Return [X, Y] of the center of cell containing provided text 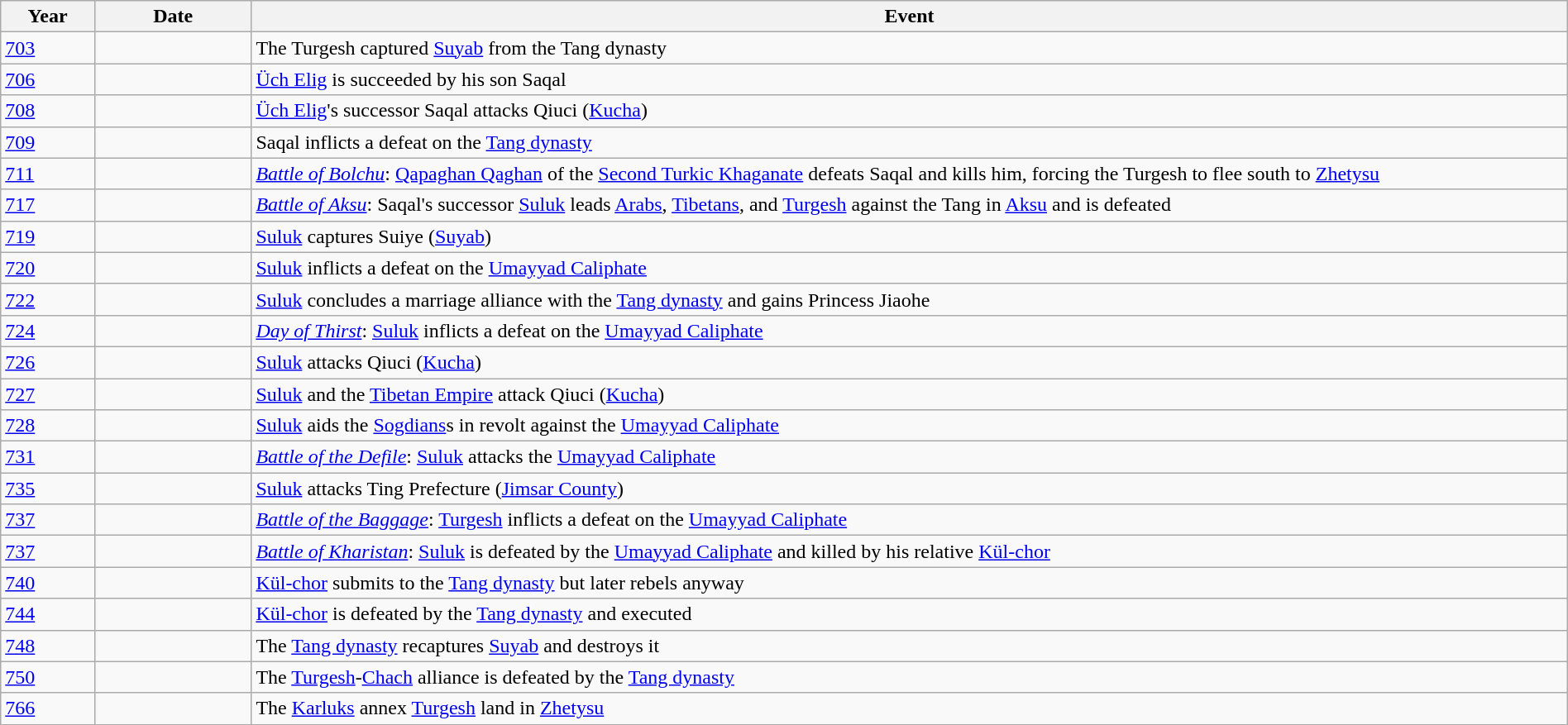
744 [48, 614]
The Karluks annex Turgesh land in Zhetysu [910, 708]
Suluk concludes a marriage alliance with the Tang dynasty and gains Princess Jiaohe [910, 299]
Day of Thirst: Suluk inflicts a defeat on the Umayyad Caliphate [910, 331]
709 [48, 142]
720 [48, 268]
Üch Elig's successor Saqal attacks Qiuci (Kucha) [910, 111]
717 [48, 205]
719 [48, 236]
Saqal inflicts a defeat on the Tang dynasty [910, 142]
Suluk attacks Ting Prefecture (Jimsar County) [910, 489]
Battle of the Baggage: Turgesh inflicts a defeat on the Umayyad Caliphate [910, 520]
Date [172, 17]
706 [48, 79]
727 [48, 394]
Kül-chor is defeated by the Tang dynasty and executed [910, 614]
Battle of Aksu: Saqal's successor Suluk leads Arabs, Tibetans, and Turgesh against the Tang in Aksu and is defeated [910, 205]
726 [48, 362]
Battle of the Defile: Suluk attacks the Umayyad Caliphate [910, 457]
Event [910, 17]
Kül-chor submits to the Tang dynasty but later rebels anyway [910, 583]
766 [48, 708]
728 [48, 426]
708 [48, 111]
Suluk aids the Sogdianss in revolt against the Umayyad Caliphate [910, 426]
750 [48, 677]
Üch Elig is succeeded by his son Saqal [910, 79]
Suluk captures Suiye (Suyab) [910, 236]
Suluk attacks Qiuci (Kucha) [910, 362]
748 [48, 646]
740 [48, 583]
Year [48, 17]
The Tang dynasty recaptures Suyab and destroys it [910, 646]
711 [48, 174]
The Turgesh captured Suyab from the Tang dynasty [910, 48]
The Turgesh-Chach alliance is defeated by the Tang dynasty [910, 677]
Suluk and the Tibetan Empire attack Qiuci (Kucha) [910, 394]
724 [48, 331]
703 [48, 48]
Battle of Kharistan: Suluk is defeated by the Umayyad Caliphate and killed by his relative Kül-chor [910, 551]
Battle of Bolchu: Qapaghan Qaghan of the Second Turkic Khaganate defeats Saqal and kills him, forcing the Turgesh to flee south to Zhetysu [910, 174]
735 [48, 489]
722 [48, 299]
731 [48, 457]
Suluk inflicts a defeat on the Umayyad Caliphate [910, 268]
